Locate the cell with the specified text and output its [X, Y] center coordinate. 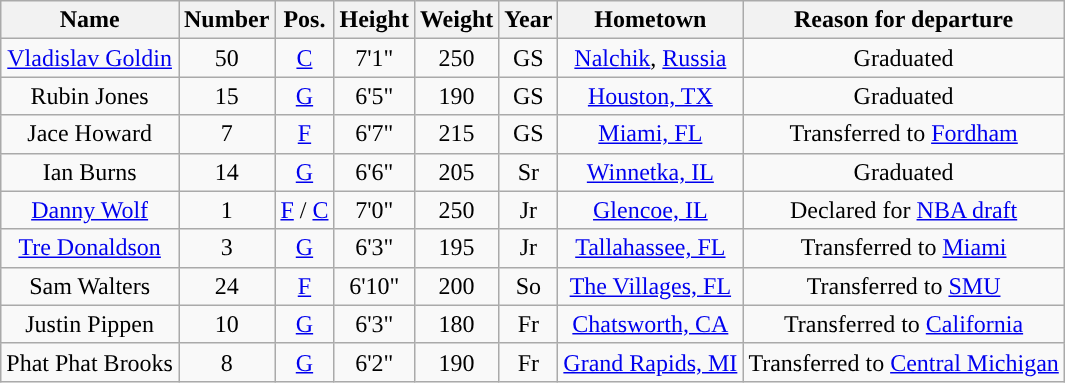
8 [226, 362]
Number [226, 20]
Nalchik, Russia [650, 58]
50 [226, 58]
Transferred to Central Michigan [904, 362]
Pos. [304, 20]
Reason for departure [904, 20]
Tre Donaldson [90, 248]
Rubin Jones [90, 96]
Transferred to SMU [904, 286]
6'7" [374, 134]
6'2" [374, 362]
Ian Burns [90, 172]
Danny Wolf [90, 210]
Chatsworth, CA [650, 324]
Houston, TX [650, 96]
Hometown [650, 20]
Sam Walters [90, 286]
Name [90, 20]
24 [226, 286]
15 [226, 96]
Winnetka, IL [650, 172]
Transferred to Miami [904, 248]
Tallahassee, FL [650, 248]
6'6" [374, 172]
3 [226, 248]
195 [456, 248]
7 [226, 134]
7'1" [374, 58]
14 [226, 172]
Phat Phat Brooks [90, 362]
Vladislav Goldin [90, 58]
Justin Pippen [90, 324]
Sr [528, 172]
Declared for NBA draft [904, 210]
Year [528, 20]
200 [456, 286]
205 [456, 172]
So [528, 286]
7'0" [374, 210]
Miami, FL [650, 134]
The Villages, FL [650, 286]
Transferred to California [904, 324]
Transferred to Fordham [904, 134]
F / C [304, 210]
Jace Howard [90, 134]
Glencoe, IL [650, 210]
1 [226, 210]
Grand Rapids, MI [650, 362]
6'10" [374, 286]
180 [456, 324]
10 [226, 324]
Weight [456, 20]
6'5" [374, 96]
C [304, 58]
215 [456, 134]
Height [374, 20]
